Return (X, Y) of the center of cell containing provided text 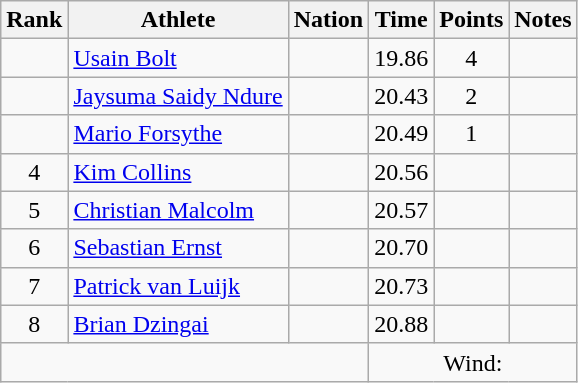
Athlete (178, 20)
Brian Dzingai (178, 324)
Usain Bolt (178, 58)
20.70 (402, 248)
6 (34, 248)
Mario Forsythe (178, 134)
Jaysuma Saidy Ndure (178, 96)
20.57 (402, 210)
Rank (34, 20)
Notes (543, 20)
19.86 (402, 58)
1 (472, 134)
Patrick van Luijk (178, 286)
Kim Collins (178, 172)
20.43 (402, 96)
Sebastian Ernst (178, 248)
20.88 (402, 324)
Nation (328, 20)
20.56 (402, 172)
Time (402, 20)
20.49 (402, 134)
Christian Malcolm (178, 210)
Points (472, 20)
7 (34, 286)
8 (34, 324)
2 (472, 96)
5 (34, 210)
Wind: (474, 362)
20.73 (402, 286)
